Return [x, y] of the center of cell containing provided text 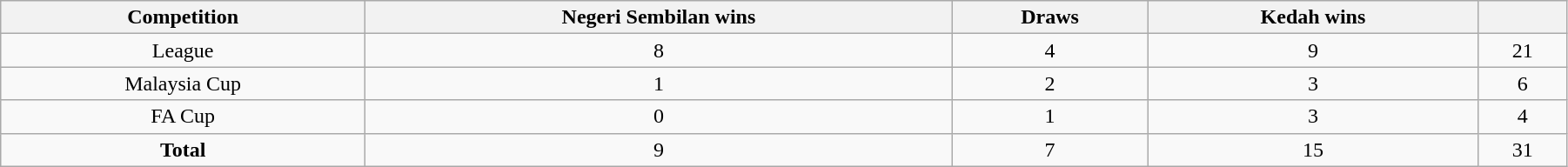
Kedah wins [1313, 17]
Negeri Sembilan wins [660, 17]
Total [183, 150]
Draws [1049, 17]
7 [1049, 150]
League [183, 50]
15 [1313, 150]
FA Cup [183, 117]
Competition [183, 17]
6 [1523, 83]
2 [1049, 83]
8 [660, 50]
Malaysia Cup [183, 83]
31 [1523, 150]
0 [660, 117]
21 [1523, 50]
